From the cell containing the given text, extract its center point as [x, y] coordinate. 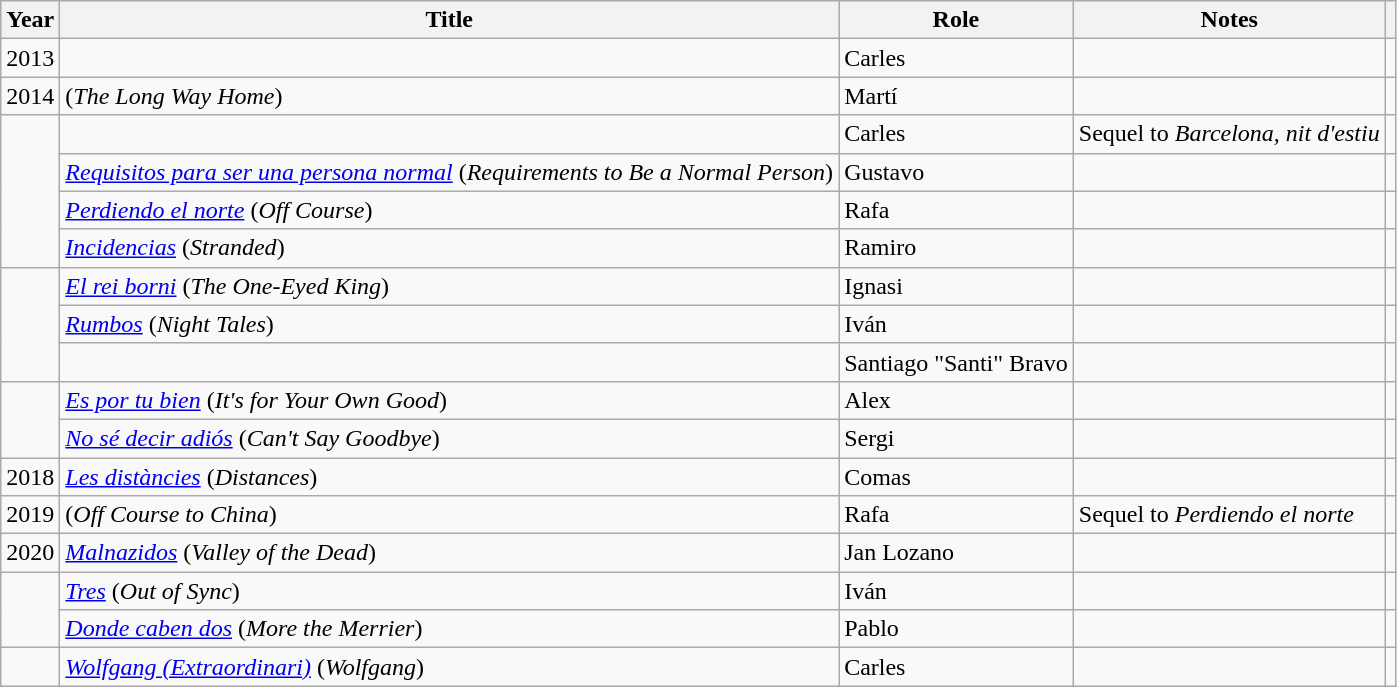
Es por tu bien (It's for Your Own Good) [450, 400]
Gustavo [956, 172]
2019 [30, 515]
Sergi [956, 438]
Tres (Out of Sync) [450, 591]
Notes [1229, 20]
Ramiro [956, 248]
Wolfgang (Extraordinari) (Wolfgang) [450, 667]
Year [30, 20]
Requisitos para ser una persona normal (Requirements to Be a Normal Person) [450, 172]
2020 [30, 553]
Alex [956, 400]
Incidencias (Stranded) [450, 248]
(Off Course to China) [450, 515]
El rei borni (The One-Eyed King) [450, 286]
Ignasi [956, 286]
Role [956, 20]
Malnazidos (Valley of the Dead) [450, 553]
Santiago "Santi" Bravo [956, 362]
Title [450, 20]
Sequel to Perdiendo el norte [1229, 515]
Donde caben dos (More the Merrier) [450, 629]
Perdiendo el norte (Off Course) [450, 210]
Sequel to Barcelona, nit d'estiu [1229, 134]
Jan Lozano [956, 553]
Pablo [956, 629]
Les distàncies (Distances) [450, 477]
2013 [30, 58]
Rumbos (Night Tales) [450, 324]
Martí [956, 96]
2014 [30, 96]
(The Long Way Home) [450, 96]
No sé decir adiós (Can't Say Goodbye) [450, 438]
Comas [956, 477]
2018 [30, 477]
